Locate the cell with the specified text and output its [X, Y] center coordinate. 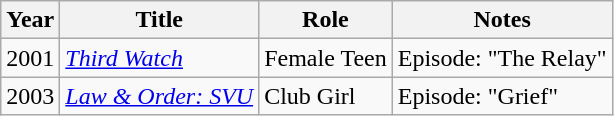
Notes [502, 20]
Year [30, 20]
Third Watch [160, 58]
Episode: "The Relay" [502, 58]
Law & Order: SVU [160, 96]
Role [326, 20]
Title [160, 20]
2003 [30, 96]
Female Teen [326, 58]
Episode: "Grief" [502, 96]
2001 [30, 58]
Club Girl [326, 96]
